Scan for the cell matching the given text and deliver its [x, y] coordinate at center. 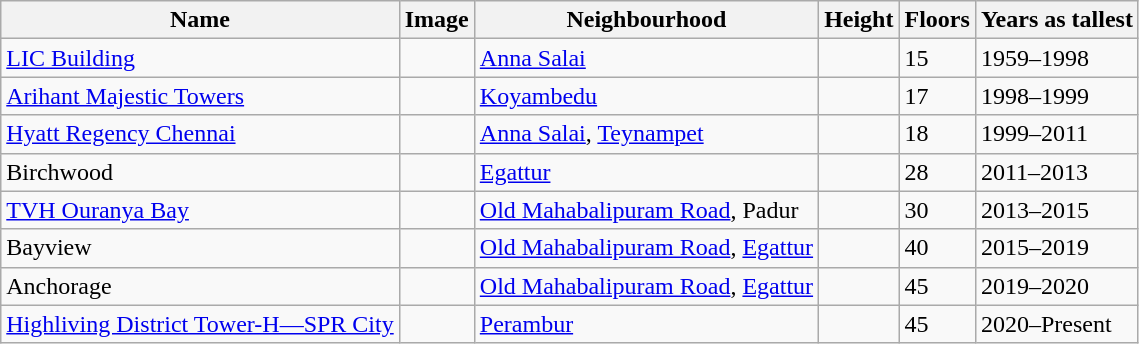
2011–2013 [1056, 172]
Anna Salai [646, 58]
1999–2011 [1056, 134]
Hyatt Regency Chennai [200, 134]
1959–1998 [1056, 58]
28 [937, 172]
15 [937, 58]
Birchwood [200, 172]
1998–1999 [1056, 96]
Bayview [200, 248]
18 [937, 134]
30 [937, 210]
2015–2019 [1056, 248]
40 [937, 248]
Floors [937, 20]
Name [200, 20]
Years as tallest [1056, 20]
Anchorage [200, 286]
Image [436, 20]
17 [937, 96]
Egattur [646, 172]
LIC Building [200, 58]
2013–2015 [1056, 210]
Koyambedu [646, 96]
Perambur [646, 324]
2020–Present [1056, 324]
TVH Ouranya Bay [200, 210]
2019–2020 [1056, 286]
Arihant Majestic Towers [200, 96]
Old Mahabalipuram Road, Padur [646, 210]
Anna Salai, Teynampet [646, 134]
Height [859, 20]
Highliving District Tower-H—SPR City [200, 324]
Neighbourhood [646, 20]
